Capture the cell that displays the provided text and extract its (X, Y) central coordinate. 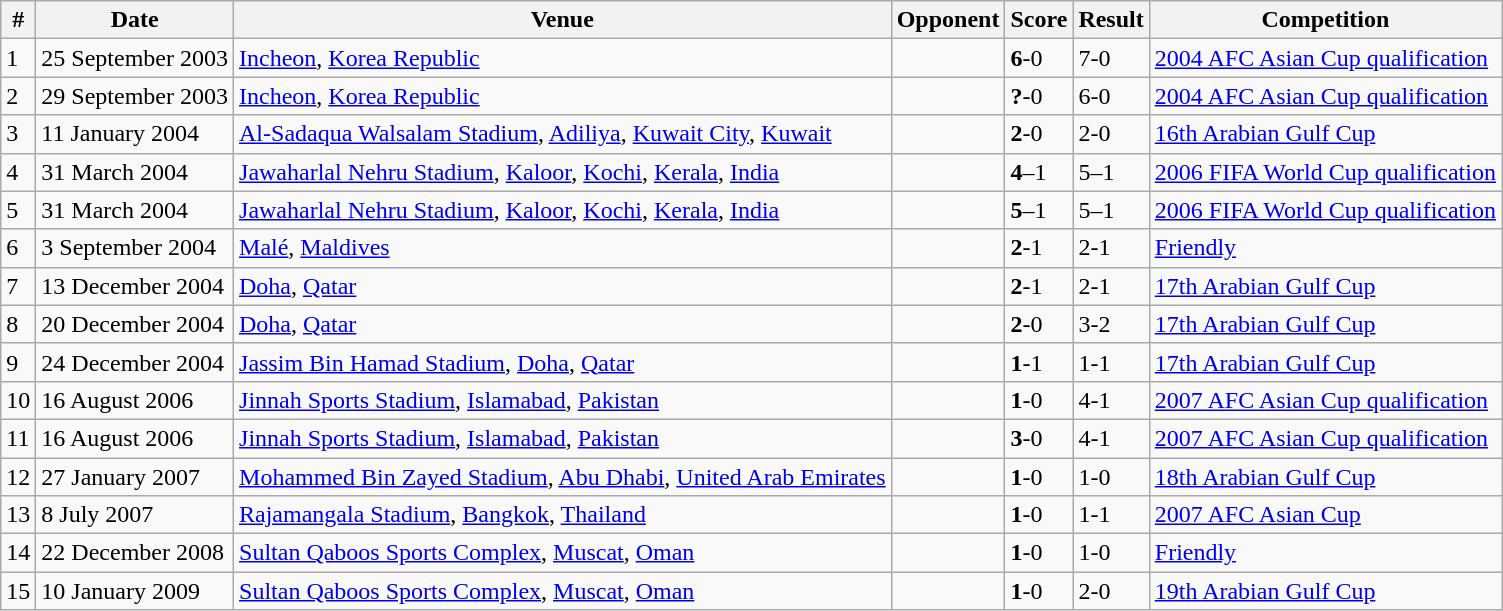
7-0 (1111, 58)
7 (18, 286)
5 (18, 210)
11 (18, 438)
10 January 2009 (135, 591)
19th Arabian Gulf Cup (1325, 591)
2007 AFC Asian Cup (1325, 515)
3 September 2004 (135, 248)
22 December 2008 (135, 553)
1 (18, 58)
24 December 2004 (135, 362)
15 (18, 591)
Score (1039, 20)
?-0 (1039, 96)
18th Arabian Gulf Cup (1325, 477)
8 July 2007 (135, 515)
Malé, Maldives (563, 248)
2 (18, 96)
Al-Sadaqua Walsalam Stadium, Adiliya, Kuwait City, Kuwait (563, 134)
6 (18, 248)
27 January 2007 (135, 477)
25 September 2003 (135, 58)
16th Arabian Gulf Cup (1325, 134)
3 (18, 134)
29 September 2003 (135, 96)
20 December 2004 (135, 324)
Result (1111, 20)
9 (18, 362)
# (18, 20)
8 (18, 324)
13 December 2004 (135, 286)
4–1 (1039, 172)
Date (135, 20)
3-2 (1111, 324)
Opponent (948, 20)
Competition (1325, 20)
Rajamangala Stadium, Bangkok, Thailand (563, 515)
12 (18, 477)
Mohammed Bin Zayed Stadium, Abu Dhabi, United Arab Emirates (563, 477)
10 (18, 400)
Jassim Bin Hamad Stadium, Doha, Qatar (563, 362)
3-0 (1039, 438)
13 (18, 515)
Venue (563, 20)
14 (18, 553)
11 January 2004 (135, 134)
4 (18, 172)
